Identify which cell holds the provided text, then report its (X, Y) central coordinate. 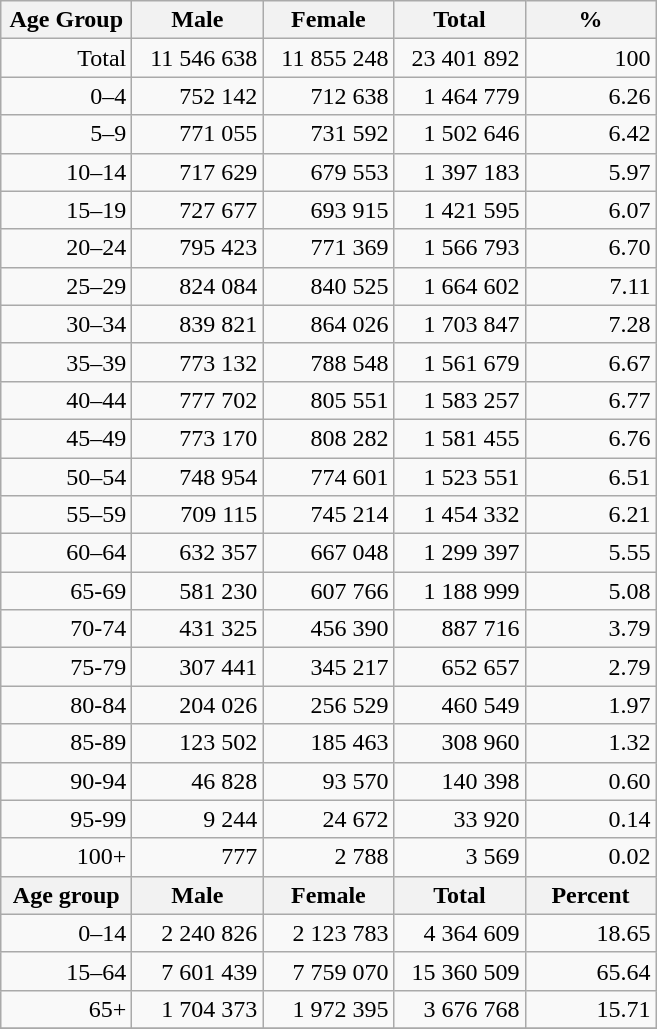
1 704 373 (198, 1009)
% (590, 20)
731 592 (328, 134)
2.79 (590, 667)
18.65 (590, 933)
1 188 999 (460, 591)
5.55 (590, 553)
456 390 (328, 629)
748 954 (198, 477)
679 553 (328, 172)
839 821 (198, 324)
1.32 (590, 743)
15 360 509 (460, 971)
60–64 (66, 553)
777 702 (198, 400)
3 569 (460, 857)
667 048 (328, 553)
712 638 (328, 96)
307 441 (198, 667)
1.97 (590, 705)
24 672 (328, 819)
1 523 551 (460, 477)
7.11 (590, 286)
5.97 (590, 172)
717 629 (198, 172)
864 026 (328, 324)
808 282 (328, 438)
85-89 (66, 743)
65.64 (590, 971)
256 529 (328, 705)
607 766 (328, 591)
65-69 (66, 591)
431 325 (198, 629)
185 463 (328, 743)
0.02 (590, 857)
771 055 (198, 134)
2 788 (328, 857)
15–19 (66, 210)
887 716 (460, 629)
6.76 (590, 438)
752 142 (198, 96)
80-84 (66, 705)
30–34 (66, 324)
45–49 (66, 438)
1 581 455 (460, 438)
Age Group (66, 20)
23 401 892 (460, 58)
6.70 (590, 248)
771 369 (328, 248)
3 676 768 (460, 1009)
693 915 (328, 210)
709 115 (198, 515)
824 084 (198, 286)
6.26 (590, 96)
6.77 (590, 400)
2 123 783 (328, 933)
70-74 (66, 629)
1 454 332 (460, 515)
7.28 (590, 324)
0–4 (66, 96)
90-94 (66, 781)
788 548 (328, 362)
Percent (590, 895)
805 551 (328, 400)
1 502 646 (460, 134)
2 240 826 (198, 933)
581 230 (198, 591)
15–64 (66, 971)
15.71 (590, 1009)
1 972 395 (328, 1009)
1 299 397 (460, 553)
632 357 (198, 553)
10–14 (66, 172)
1 664 602 (460, 286)
1 561 679 (460, 362)
6.07 (590, 210)
25–29 (66, 286)
6.67 (590, 362)
795 423 (198, 248)
40–44 (66, 400)
9 244 (198, 819)
7 759 070 (328, 971)
1 421 595 (460, 210)
777 (198, 857)
Age group (66, 895)
773 170 (198, 438)
727 677 (198, 210)
460 549 (460, 705)
75-79 (66, 667)
345 217 (328, 667)
55–59 (66, 515)
6.21 (590, 515)
0–14 (66, 933)
1 583 257 (460, 400)
7 601 439 (198, 971)
46 828 (198, 781)
0.14 (590, 819)
123 502 (198, 743)
20–24 (66, 248)
5.08 (590, 591)
6.51 (590, 477)
4 364 609 (460, 933)
840 525 (328, 286)
1 397 183 (460, 172)
652 657 (460, 667)
1 566 793 (460, 248)
95-99 (66, 819)
93 570 (328, 781)
3.79 (590, 629)
100+ (66, 857)
745 214 (328, 515)
774 601 (328, 477)
6.42 (590, 134)
11 546 638 (198, 58)
308 960 (460, 743)
50–54 (66, 477)
65+ (66, 1009)
100 (590, 58)
1 464 779 (460, 96)
204 026 (198, 705)
0.60 (590, 781)
1 703 847 (460, 324)
773 132 (198, 362)
35–39 (66, 362)
5–9 (66, 134)
33 920 (460, 819)
140 398 (460, 781)
11 855 248 (328, 58)
